Return the (x, y) coordinate for the center point of the cell that contains the specified text.  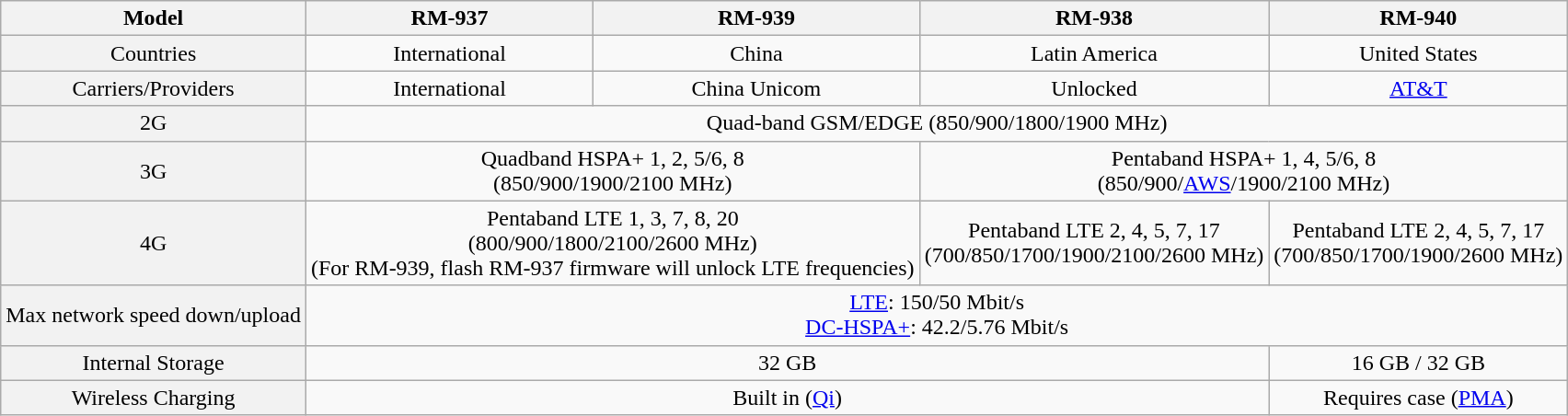
AT&T (1419, 88)
Requires case (PMA) (1419, 398)
Carriers/Providers (154, 88)
Countries (154, 53)
Internal Storage (154, 363)
16 GB / 32 GB (1419, 363)
China (756, 53)
Unlocked (1094, 88)
China Unicom (756, 88)
Quadband HSPA+ 1, 2, 5/6, 8(850/900/1900/2100 MHz) (613, 171)
Quad-band GSM/EDGE (850/900/1800/1900 MHz) (937, 123)
3G (154, 171)
Pentaband LTE 1, 3, 7, 8, 20(800/900/1800/2100/2600 MHz) (For RM-939, flash RM-937 firmware will unlock LTE frequencies) (613, 243)
4G (154, 243)
RM-938 (1094, 18)
Model (154, 18)
Pentaband LTE 2, 4, 5, 7, 17(700/850/1700/1900/2600 MHz) (1419, 243)
Wireless Charging (154, 398)
LTE: 150/50 Mbit/sDC-HSPA+: 42.2/5.76 Mbit/s (937, 315)
RM-937 (449, 18)
United States (1419, 53)
Built in (Qi) (787, 398)
Pentaband HSPA+ 1, 4, 5/6, 8(850/900/AWS/1900/2100 MHz) (1244, 171)
RM-940 (1419, 18)
2G (154, 123)
Max network speed down/upload (154, 315)
Pentaband LTE 2, 4, 5, 7, 17(700/850/1700/1900/2100/2600 MHz) (1094, 243)
32 GB (787, 363)
Latin America (1094, 53)
RM-939 (756, 18)
